Extract the (x, y) coordinate from the center of the cell holding the provided text.  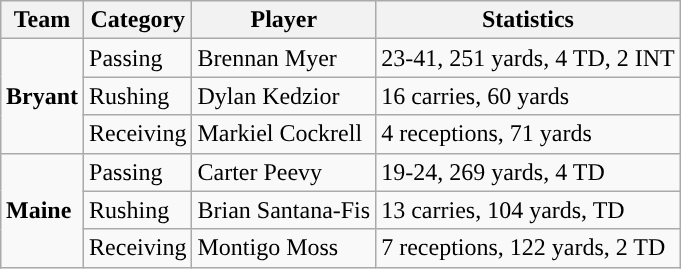
19-24, 269 yards, 4 TD (528, 172)
Brian Santana-Fis (284, 210)
Carter Peevy (284, 172)
Montigo Moss (284, 248)
4 receptions, 71 yards (528, 134)
Maine (42, 210)
23-41, 251 yards, 4 TD, 2 INT (528, 58)
Statistics (528, 20)
Dylan Kedzior (284, 96)
13 carries, 104 yards, TD (528, 210)
Brennan Myer (284, 58)
Player (284, 20)
Team (42, 20)
Markiel Cockrell (284, 134)
Category (138, 20)
Bryant (42, 96)
7 receptions, 122 yards, 2 TD (528, 248)
16 carries, 60 yards (528, 96)
